Find where the given text appears and provide that cell's center as [x, y] coordinate. 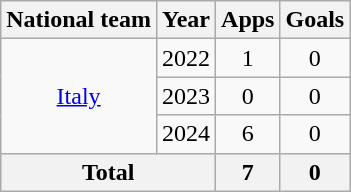
Apps [248, 20]
6 [248, 134]
1 [248, 58]
2023 [186, 96]
Total [108, 172]
2022 [186, 58]
Year [186, 20]
Goals [315, 20]
Italy [79, 96]
2024 [186, 134]
7 [248, 172]
National team [79, 20]
